Capture the cell that displays the provided text and extract its [X, Y] central coordinate. 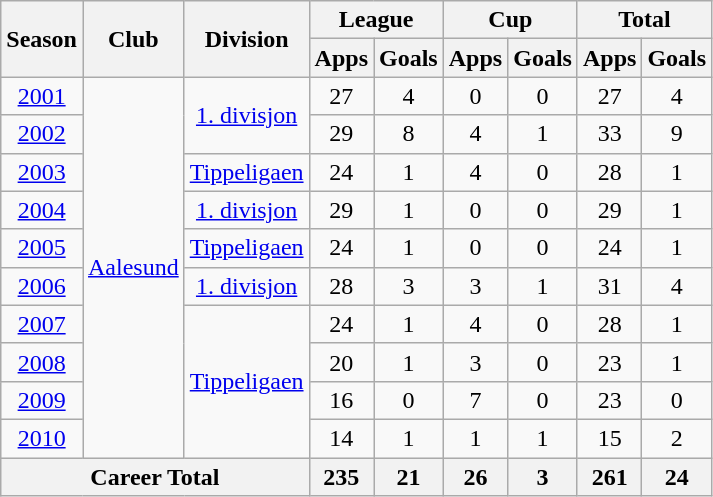
2010 [42, 438]
8 [409, 134]
33 [609, 134]
261 [609, 477]
26 [475, 477]
2009 [42, 400]
Division [246, 39]
2008 [42, 362]
Career Total [155, 477]
21 [409, 477]
Club [133, 39]
15 [609, 438]
League [376, 20]
Total [644, 20]
31 [609, 286]
14 [341, 438]
2002 [42, 134]
2 [677, 438]
2004 [42, 210]
2005 [42, 248]
Season [42, 39]
Aalesund [133, 268]
9 [677, 134]
2001 [42, 96]
2003 [42, 172]
2006 [42, 286]
2007 [42, 324]
Cup [510, 20]
235 [341, 477]
7 [475, 400]
16 [341, 400]
20 [341, 362]
